Pinpoint the cell where the given text exists, returning its [x, y] midpoint coordinate. 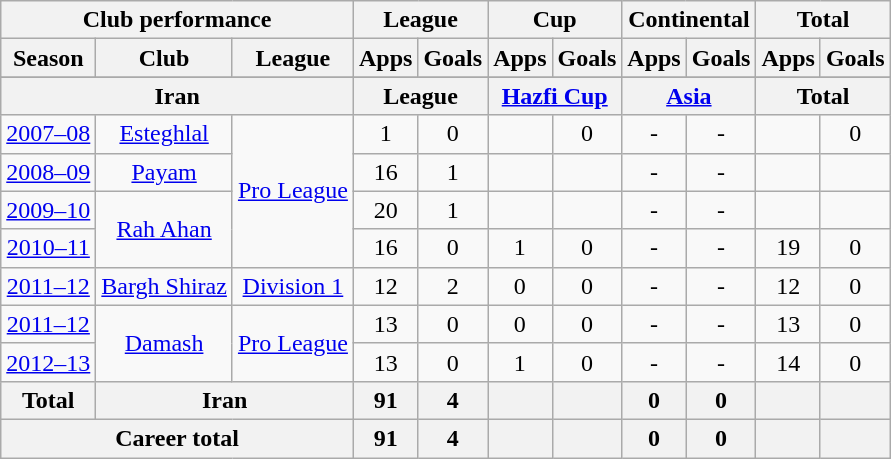
Season [48, 58]
2008–09 [48, 172]
14 [788, 362]
Continental [689, 20]
2 [453, 286]
Damash [164, 343]
Hazfi Cup [555, 96]
Rah Ahan [164, 229]
Bargh Shiraz [164, 286]
Club performance [178, 20]
19 [788, 248]
Payam [164, 172]
Cup [555, 20]
2012–13 [48, 362]
20 [385, 210]
Division 1 [292, 286]
Career total [178, 438]
2009–10 [48, 210]
Asia [689, 96]
Esteghlal [164, 134]
2010–11 [48, 248]
Club [164, 58]
2007–08 [48, 134]
